Find where the given text appears and provide that cell's center as [x, y] coordinate. 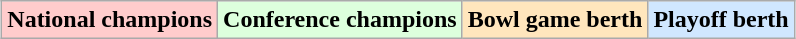
Bowl game berth [555, 20]
National champions [110, 20]
Conference champions [340, 20]
Playoff berth [721, 20]
